Scan for the cell matching the given text and deliver its (X, Y) coordinate at center. 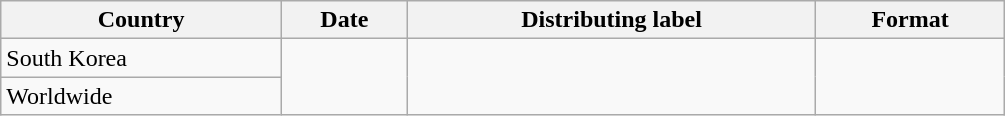
Date (344, 20)
Distributing label (612, 20)
Worldwide (142, 96)
Format (910, 20)
South Korea (142, 58)
Country (142, 20)
